Scan for the cell matching the given text and deliver its (x, y) coordinate at center. 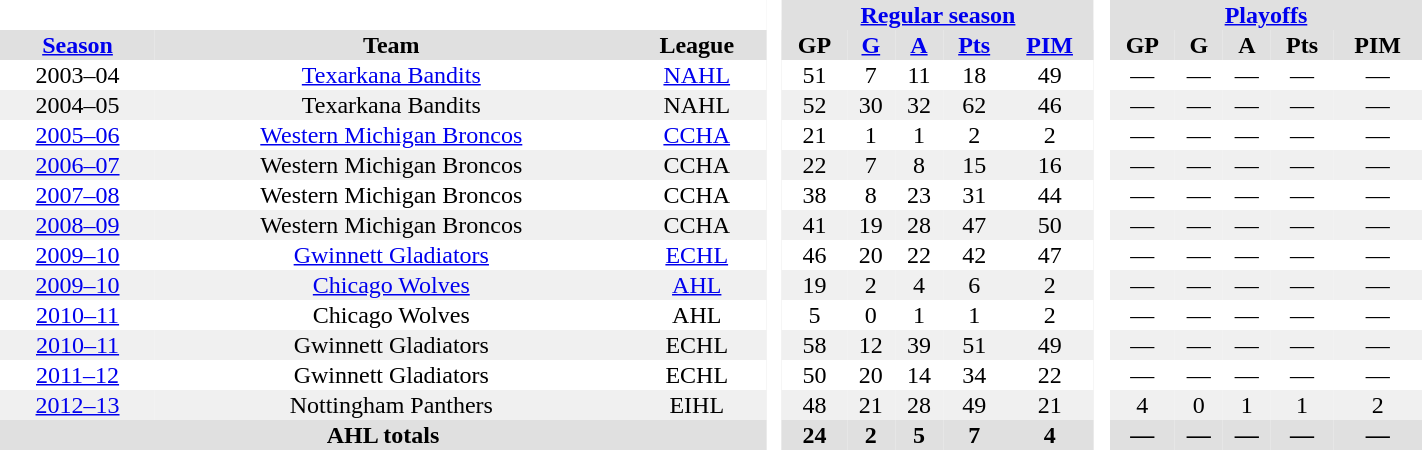
15 (974, 165)
16 (1050, 165)
23 (919, 195)
39 (919, 345)
League (697, 45)
38 (814, 195)
18 (974, 75)
32 (919, 105)
12 (871, 345)
24 (814, 435)
30 (871, 105)
2004–05 (78, 105)
42 (974, 255)
41 (814, 225)
EIHL (697, 405)
Season (78, 45)
14 (919, 375)
6 (974, 285)
2006–07 (78, 165)
31 (974, 195)
2012–13 (78, 405)
Regular season (938, 15)
58 (814, 345)
Nottingham Panthers (391, 405)
52 (814, 105)
2011–12 (78, 375)
44 (1050, 195)
Team (391, 45)
2005–06 (78, 135)
34 (974, 375)
2008–09 (78, 225)
2003–04 (78, 75)
2007–08 (78, 195)
AHL totals (383, 435)
11 (919, 75)
Playoffs (1266, 15)
62 (974, 105)
48 (814, 405)
